Detect which cell encompasses the target text, then output its (X, Y) center coordinate. 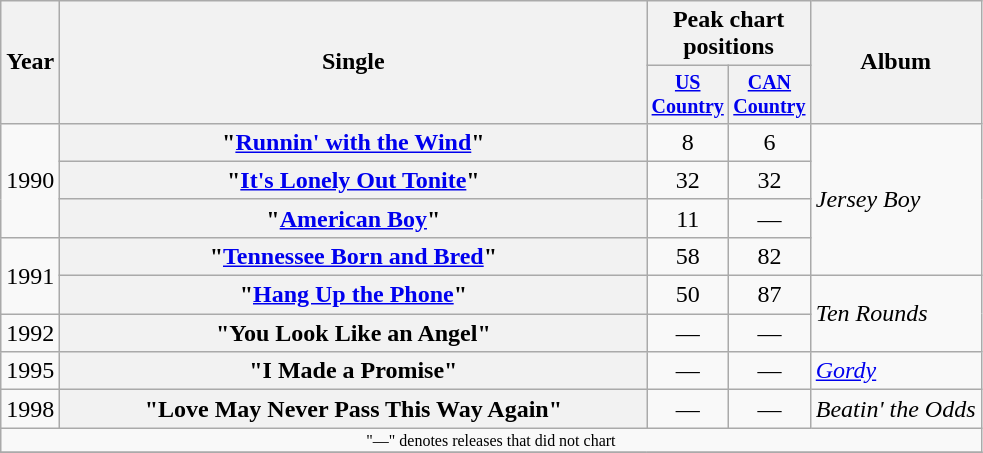
CAN Country (770, 94)
6 (770, 142)
"Runnin' with the Wind" (354, 142)
1992 (30, 333)
"Love May Never Pass This Way Again" (354, 409)
US Country (688, 94)
1998 (30, 409)
"American Boy" (354, 218)
"You Look Like an Angel" (354, 333)
Year (30, 62)
50 (688, 295)
"It's Lonely Out Tonite" (354, 180)
Beatin' the Odds (896, 409)
Album (896, 62)
11 (688, 218)
Ten Rounds (896, 314)
Gordy (896, 371)
Jersey Boy (896, 199)
1995 (30, 371)
1991 (30, 275)
Single (354, 62)
Peak chartpositions (728, 34)
82 (770, 256)
"Tennessee Born and Bred" (354, 256)
1990 (30, 180)
8 (688, 142)
"I Made a Promise" (354, 371)
58 (688, 256)
"—" denotes releases that did not chart (491, 440)
"Hang Up the Phone" (354, 295)
87 (770, 295)
